Output the (X, Y) coordinate of the center of the cell containing the given text.  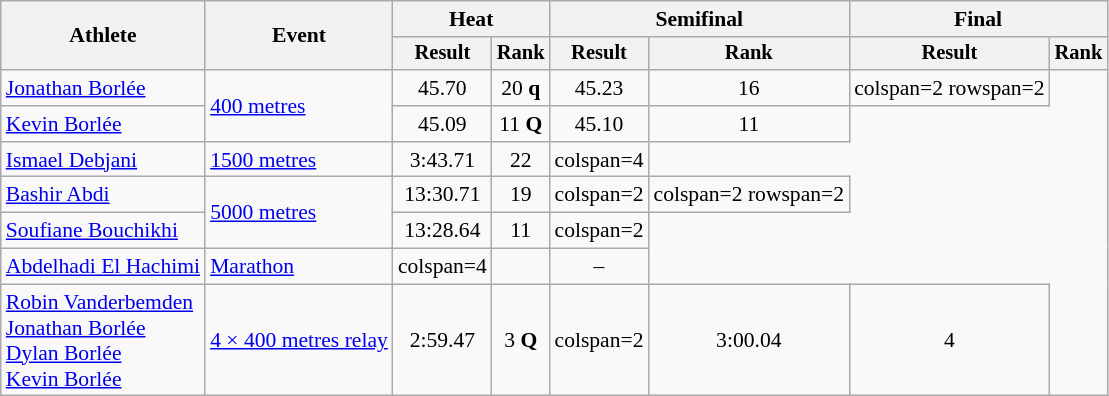
Ismael Debjani (103, 160)
3:00.04 (750, 340)
16 (750, 88)
3 Q (521, 340)
Bashir Abdi (103, 195)
Semifinal (699, 19)
Abdelhadi El Hachimi (103, 267)
Jonathan Borlée (103, 88)
Robin VanderbemdenJonathan BorléeDylan BorléeKevin Borlée (103, 340)
45.23 (598, 88)
22 (521, 160)
4 × 400 metres relay (299, 340)
Heat (472, 19)
400 metres (299, 106)
20 q (521, 88)
Final (978, 19)
Soufiane Bouchikhi (103, 231)
Athlete (103, 36)
2:59.47 (442, 340)
11 Q (521, 124)
45.09 (442, 124)
19 (521, 195)
45.70 (442, 88)
4 (950, 340)
13:28.64 (442, 231)
Kevin Borlée (103, 124)
Event (299, 36)
5000 metres (299, 212)
45.10 (598, 124)
13:30.71 (442, 195)
1500 metres (299, 160)
3:43.71 (442, 160)
Marathon (299, 267)
– (598, 267)
